Return the [X, Y] coordinate for the center point of the cell that contains the specified text.  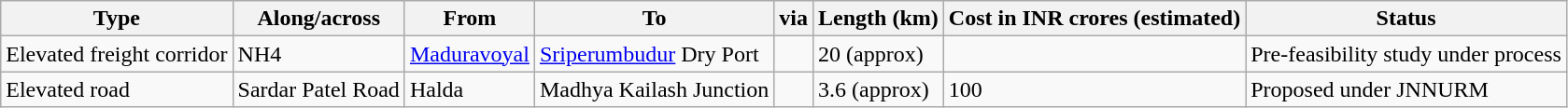
20 (approx) [879, 54]
From [469, 19]
Proposed under JNNURM [1406, 89]
3.6 (approx) [879, 89]
Pre-feasibility study under process [1406, 54]
Type [117, 19]
NH4 [318, 54]
Along/across [318, 19]
Sriperumbudur Dry Port [654, 54]
100 [1095, 89]
Sardar Patel Road [318, 89]
Elevated freight corridor [117, 54]
Madhya Kailash Junction [654, 89]
Elevated road [117, 89]
via [794, 19]
Status [1406, 19]
Cost in INR crores (estimated) [1095, 19]
Length (km) [879, 19]
Maduravoyal [469, 54]
Halda [469, 89]
To [654, 19]
